Scan for the cell matching the given text and deliver its (x, y) coordinate at center. 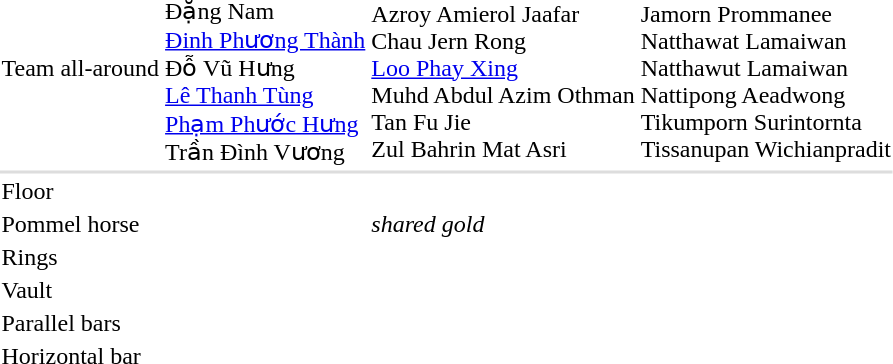
Vault (80, 291)
Floor (80, 191)
Pommel horse (80, 225)
shared gold (503, 225)
Rings (80, 257)
Parallel bars (80, 323)
